Search for the cell housing the specified text and yield its (X, Y) center coordinate. 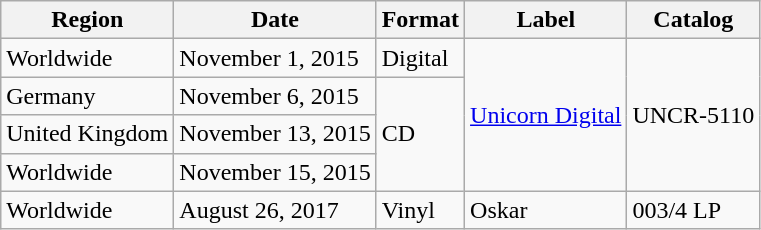
November 13, 2015 (275, 134)
United Kingdom (88, 134)
Unicorn Digital (546, 115)
Vinyl (420, 210)
Oskar (546, 210)
Region (88, 20)
003/4 LP (694, 210)
November 15, 2015 (275, 172)
Label (546, 20)
August 26, 2017 (275, 210)
CD (420, 134)
November 1, 2015 (275, 58)
November 6, 2015 (275, 96)
Format (420, 20)
Date (275, 20)
Germany (88, 96)
UNCR-5110 (694, 115)
Digital (420, 58)
Catalog (694, 20)
